Detect which cell encompasses the target text, then output its [x, y] center coordinate. 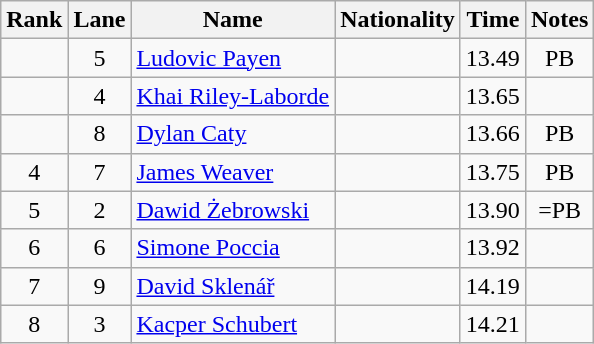
14.21 [492, 324]
14.19 [492, 286]
13.49 [492, 58]
James Weaver [233, 172]
Ludovic Payen [233, 58]
Notes [559, 20]
Simone Poccia [233, 248]
13.90 [492, 210]
13.65 [492, 96]
3 [100, 324]
Dylan Caty [233, 134]
Dawid Żebrowski [233, 210]
Kacper Schubert [233, 324]
Nationality [398, 20]
David Sklenář [233, 286]
2 [100, 210]
13.92 [492, 248]
Time [492, 20]
Khai Riley-Laborde [233, 96]
=PB [559, 210]
Rank [34, 20]
13.66 [492, 134]
Name [233, 20]
13.75 [492, 172]
Lane [100, 20]
9 [100, 286]
